Return the (X, Y) coordinate for the center point of the cell that contains the specified text.  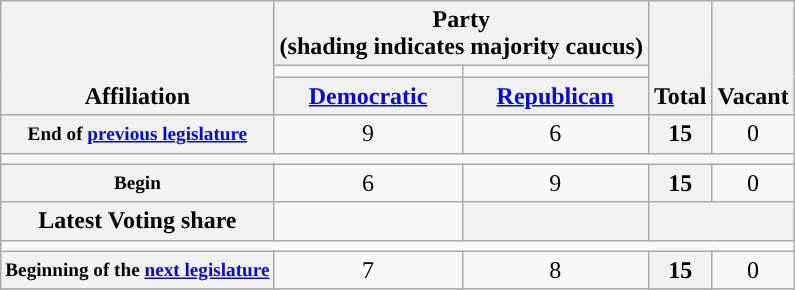
Party(shading indicates majority caucus) (461, 34)
Total (680, 58)
Democratic (368, 96)
7 (368, 270)
Republican (555, 96)
End of previous legislature (138, 134)
Latest Voting share (138, 221)
Vacant (753, 58)
Begin (138, 183)
Beginning of the next legislature (138, 270)
8 (555, 270)
Affiliation (138, 58)
